Determine the [x, y] coordinate at the center of the cell enclosing the given text.  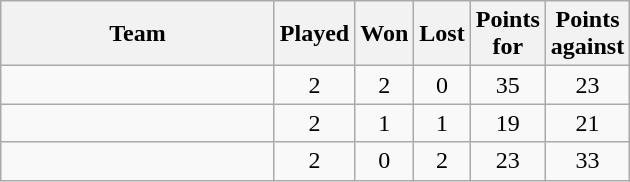
35 [508, 85]
Team [138, 34]
33 [587, 161]
Played [314, 34]
19 [508, 123]
Lost [442, 34]
Points for [508, 34]
21 [587, 123]
Points against [587, 34]
Won [384, 34]
